Determine the [X, Y] coordinate at the center of the cell enclosing the given text.  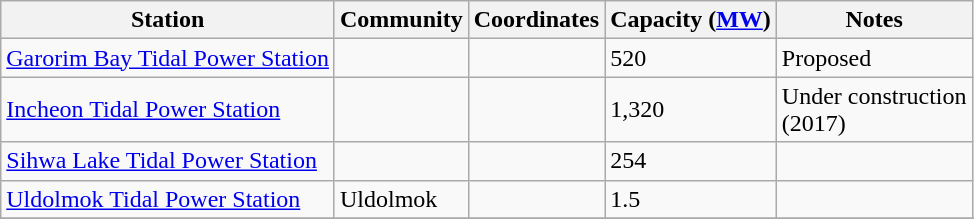
Uldolmok [401, 199]
Sihwa Lake Tidal Power Station [168, 161]
Proposed [874, 58]
Station [168, 20]
Capacity (MW) [691, 20]
Notes [874, 20]
Coordinates [536, 20]
Uldolmok Tidal Power Station [168, 199]
Community [401, 20]
Garorim Bay Tidal Power Station [168, 58]
Incheon Tidal Power Station [168, 110]
1.5 [691, 199]
Under construction (2017) [874, 110]
520 [691, 58]
1,320 [691, 110]
254 [691, 161]
